Capture the cell that displays the provided text and extract its [X, Y] central coordinate. 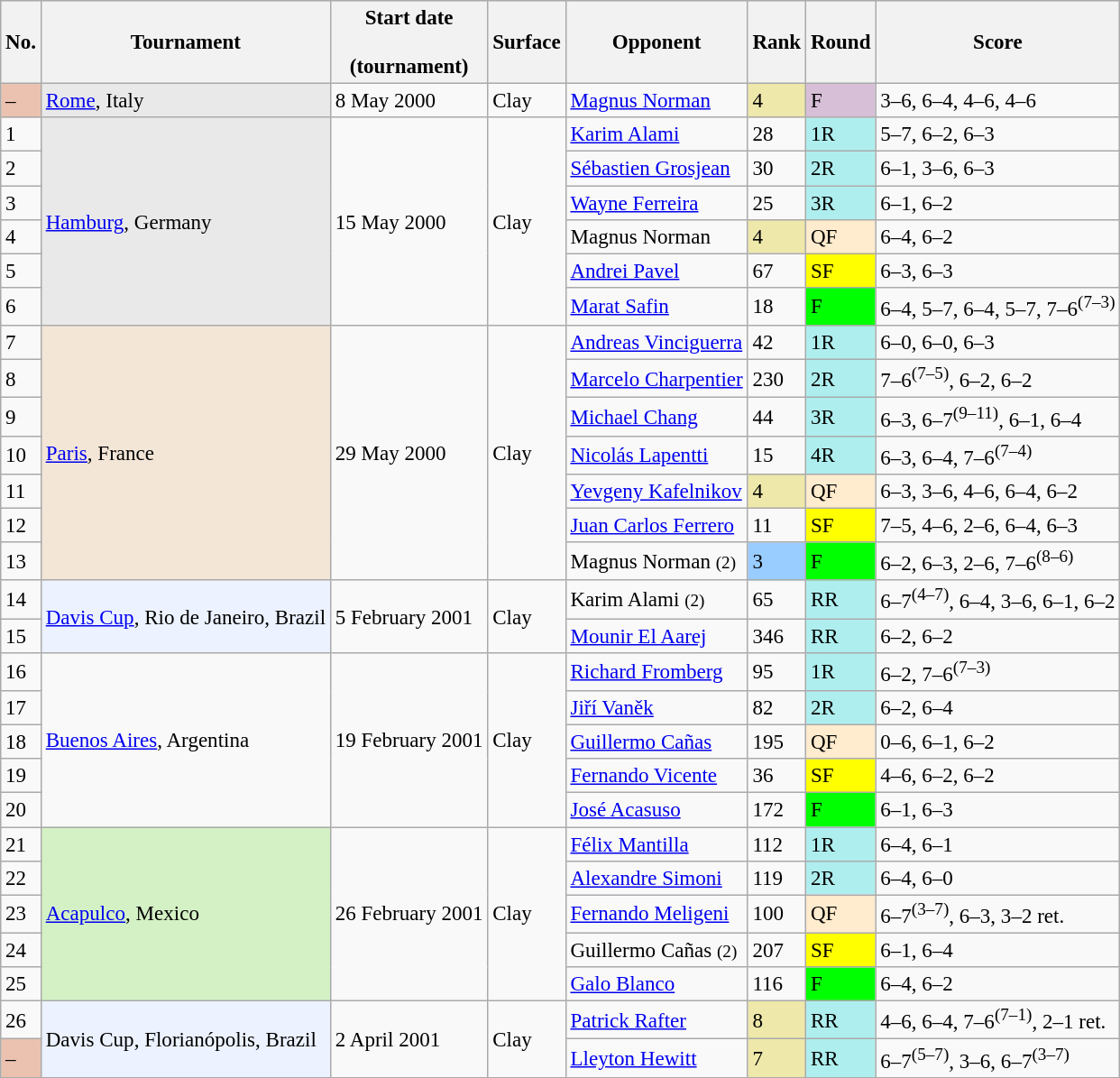
Galo Blanco [656, 984]
6–1, 6–2 [997, 203]
19 [22, 777]
19 February 2001 [409, 740]
42 [776, 343]
Karim Alami [656, 134]
Karim Alami (2) [656, 600]
Sébastien Grosjean [656, 169]
Marcelo Charpentier [656, 379]
Juan Carlos Ferrero [656, 526]
95 [776, 672]
172 [776, 810]
112 [776, 844]
6–3, 6–4, 7–6(7–4) [997, 456]
119 [776, 879]
21 [22, 844]
Rome, Italy [186, 101]
5 February 2001 [409, 617]
Nicolás Lapentti [656, 456]
207 [776, 951]
Jiří Vaněk [656, 708]
Paris, France [186, 453]
Fernando Meligeni [656, 914]
6–0, 6–0, 6–3 [997, 343]
Richard Fromberg [656, 672]
Hamburg, Germany [186, 222]
6–1, 6–4 [997, 951]
5 [22, 271]
Davis Cup, Rio de Janeiro, Brazil [186, 617]
2 [22, 169]
6–7(3–7), 6–3, 3–2 ret. [997, 914]
26 February 2001 [409, 915]
Opponent [656, 42]
7–5, 4–6, 2–6, 6–4, 6–3 [997, 526]
Marat Safin [656, 307]
17 [22, 708]
Andrei Pavel [656, 271]
Guillermo Cañas (2) [656, 951]
14 [22, 600]
4–6, 6–4, 7–6(7–1), 2–1 ret. [997, 1020]
6–2, 7–6(7–3) [997, 672]
Alexandre Simoni [656, 879]
28 [776, 134]
23 [22, 914]
0–6, 6–1, 6–2 [997, 742]
6 [22, 307]
1 [22, 134]
15 May 2000 [409, 222]
Wayne Ferreira [656, 203]
6–3, 3–6, 4–6, 6–4, 6–2 [997, 492]
67 [776, 271]
Davis Cup, Florianópolis, Brazil [186, 1039]
Félix Mantilla [656, 844]
4R [840, 456]
30 [776, 169]
Magnus Norman (2) [656, 561]
44 [776, 417]
José Acasuso [656, 810]
Tournament [186, 42]
100 [776, 914]
Mounir El Aarej [656, 636]
82 [776, 708]
Acapulco, Mexico [186, 915]
12 [22, 526]
7–6(7–5), 6–2, 6–2 [997, 379]
13 [22, 561]
Fernando Vicente [656, 777]
2 April 2001 [409, 1039]
4–6, 6–2, 6–2 [997, 777]
No. [22, 42]
29 May 2000 [409, 453]
Patrick Rafter [656, 1020]
6–1, 6–3 [997, 810]
5–7, 6–2, 6–3 [997, 134]
Yevgeny Kafelnikov [656, 492]
6–2, 6–4 [997, 708]
Michael Chang [656, 417]
Buenos Aires, Argentina [186, 740]
6–4, 6–1 [997, 844]
22 [22, 879]
195 [776, 742]
9 [22, 417]
Lleyton Hewitt [656, 1058]
6–4, 5–7, 6–4, 5–7, 7–6(7–3) [997, 307]
6–2, 6–2 [997, 636]
230 [776, 379]
6–4, 6–0 [997, 879]
Andreas Vinciguerra [656, 343]
6–7(5–7), 3–6, 6–7(3–7) [997, 1058]
346 [776, 636]
Round [840, 42]
36 [776, 777]
6–7(4–7), 6–4, 3–6, 6–1, 6–2 [997, 600]
65 [776, 600]
8 May 2000 [409, 101]
Surface [527, 42]
Score [997, 42]
6–3, 6–7(9–11), 6–1, 6–4 [997, 417]
Guillermo Cañas [656, 742]
16 [22, 672]
6–3, 6–3 [997, 271]
116 [776, 984]
6–1, 3–6, 6–3 [997, 169]
Start date(tournament) [409, 42]
10 [22, 456]
Rank [776, 42]
6–2, 6–3, 2–6, 7–6(8–6) [997, 561]
26 [22, 1020]
3–6, 6–4, 4–6, 4–6 [997, 101]
24 [22, 951]
20 [22, 810]
